For the text-containing cell, return its midpoint in (x, y) coordinate format. 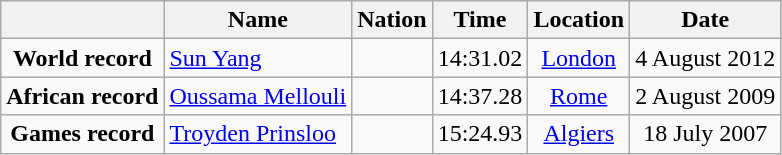
Date (706, 20)
Nation (392, 20)
African record (82, 96)
14:31.02 (480, 58)
World record (82, 58)
Troyden Prinsloo (258, 134)
14:37.28 (480, 96)
Location (579, 20)
Name (258, 20)
Algiers (579, 134)
London (579, 58)
Sun Yang (258, 58)
Games record (82, 134)
Oussama Mellouli (258, 96)
Time (480, 20)
Rome (579, 96)
15:24.93 (480, 134)
18 July 2007 (706, 134)
2 August 2009 (706, 96)
4 August 2012 (706, 58)
